Detect which cell encompasses the target text, then output its (X, Y) center coordinate. 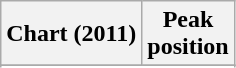
Peakposition (188, 34)
Chart (2011) (72, 34)
